Detect which cell encompasses the target text, then output its [x, y] center coordinate. 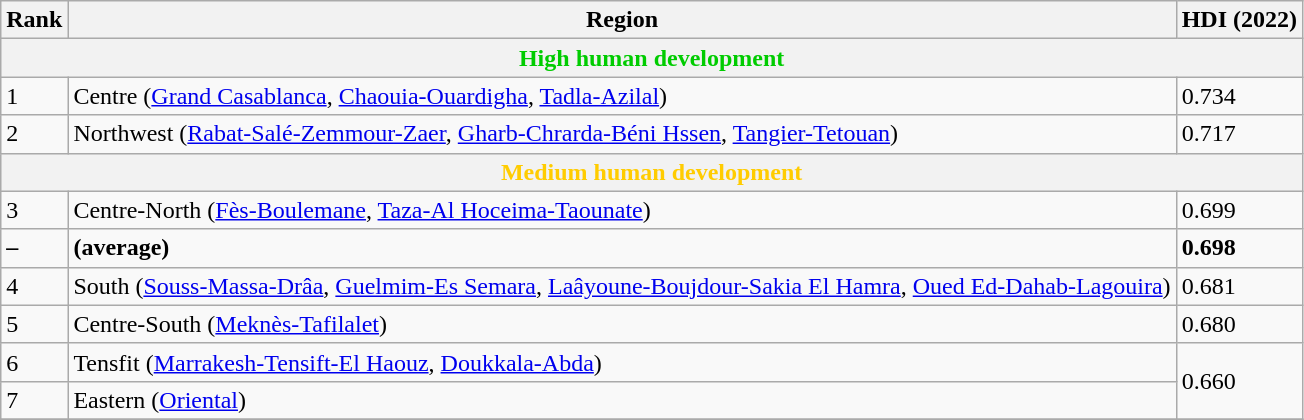
High human development [652, 58]
Eastern (Oriental) [622, 400]
South (Souss-Massa-Drâa, Guelmim-Es Semara, Laâyoune-Boujdour-Sakia El Hamra, Oued Ed-Dahab-Lagouira) [622, 286]
Northwest (Rabat-Salé-Zemmour-Zaer, Gharb-Chrarda-Béni Hssen, Tangier-Tetouan) [622, 134]
HDI (2022) [1239, 20]
Medium human development [652, 172]
– [34, 248]
Rank [34, 20]
0.681 [1239, 286]
Centre-North (Fès-Boulemane, Taza-Al Hoceima-Taounate) [622, 210]
4 [34, 286]
0.734 [1239, 96]
Tensfit (Marrakesh-Tensift-El Haouz, Doukkala-Abda) [622, 362]
Centre (Grand Casablanca, Chaouia-Ouardigha, Tadla-Azilal) [622, 96]
0.680 [1239, 324]
(average) [622, 248]
0.717 [1239, 134]
5 [34, 324]
Centre-South (Meknès-Tafilalet) [622, 324]
Region [622, 20]
0.699 [1239, 210]
1 [34, 96]
2 [34, 134]
7 [34, 400]
6 [34, 362]
3 [34, 210]
0.698 [1239, 248]
0.660 [1239, 381]
